From the cell containing the given text, extract its center point as [x, y] coordinate. 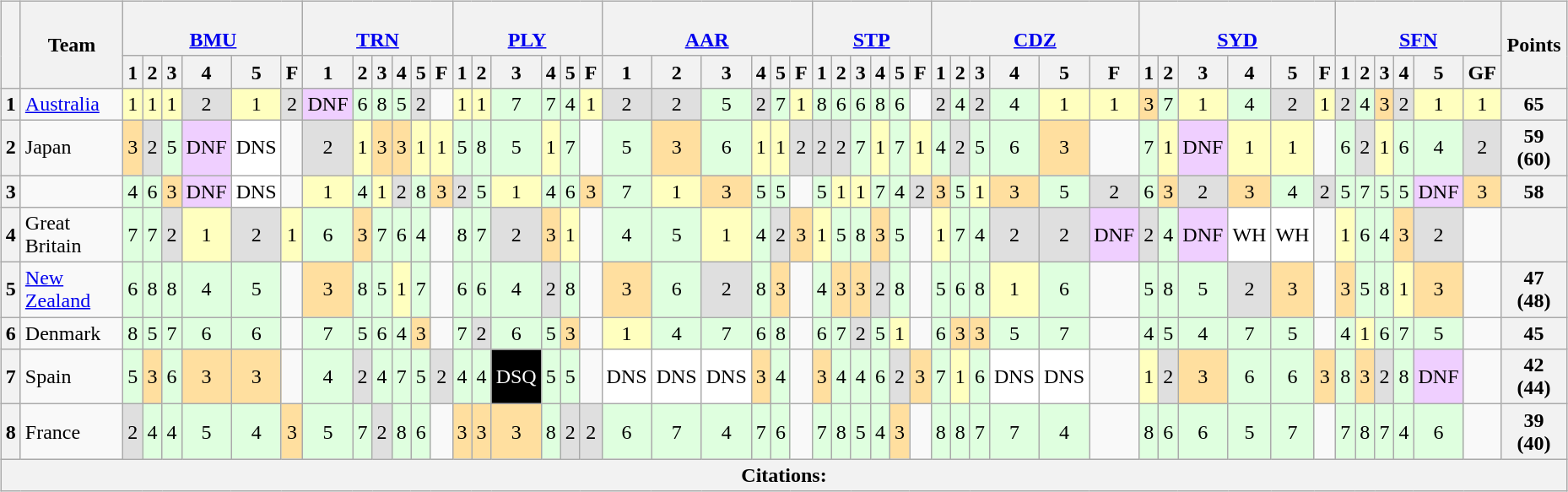
Team [72, 44]
45 [1533, 333]
65 [1533, 104]
Denmark [72, 333]
58 [1533, 192]
New Zealand [72, 290]
39 (40) [1533, 432]
42 (44) [1533, 376]
AAR [707, 29]
59 (60) [1533, 147]
TRN [378, 29]
BMU [213, 29]
Spain [72, 376]
Citations: [784, 475]
DSQ [516, 376]
PLY [527, 29]
47 (48) [1533, 290]
STP [871, 29]
Great Britain [72, 235]
Australia [72, 104]
Japan [72, 147]
GF [1482, 72]
SFN [1419, 29]
Points [1533, 44]
France [72, 432]
CDZ [1035, 29]
SYD [1237, 29]
